Return [X, Y] of the center of cell containing provided text 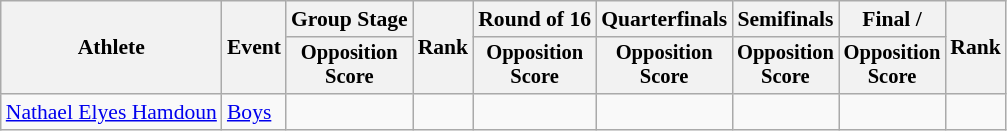
Group Stage [350, 19]
Semifinals [786, 19]
Athlete [112, 48]
Quarterfinals [664, 19]
Boys [254, 112]
Nathael Elyes Hamdoun [112, 112]
Round of 16 [534, 19]
Event [254, 48]
Final / [892, 19]
